Output the (X, Y) coordinate of the center of the cell containing the given text.  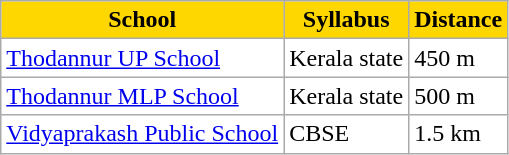
1.5 km (458, 134)
450 m (458, 58)
CBSE (346, 134)
Thodannur MLP School (142, 96)
Syllabus (346, 20)
500 m (458, 96)
Thodannur UP School (142, 58)
Vidyaprakash Public School (142, 134)
School (142, 20)
Distance (458, 20)
